For the text-containing cell, return its midpoint in [x, y] coordinate format. 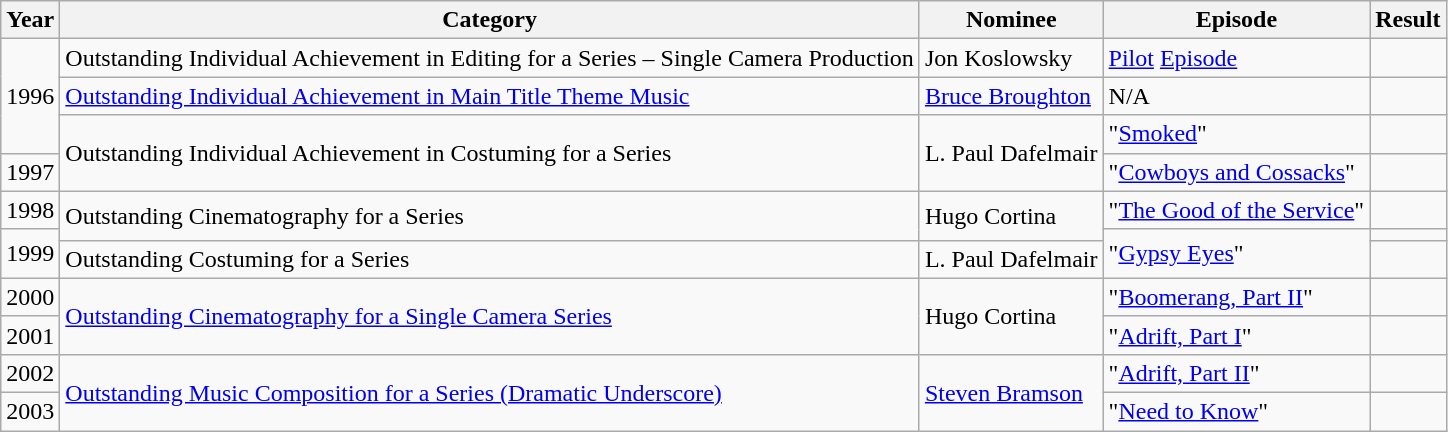
Outstanding Costuming for a Series [490, 259]
"The Good of the Service" [1236, 210]
Outstanding Cinematography for a Series [490, 216]
Nominee [1011, 20]
Outstanding Music Composition for a Series (Dramatic Underscore) [490, 392]
Year [30, 20]
2001 [30, 335]
Result [1408, 20]
Bruce Broughton [1011, 96]
Episode [1236, 20]
Steven Bramson [1011, 392]
1999 [30, 254]
Jon Koslowsky [1011, 58]
1997 [30, 172]
2002 [30, 373]
"Adrift, Part I" [1236, 335]
"Need to Know" [1236, 411]
"Adrift, Part II" [1236, 373]
"Cowboys and Cossacks" [1236, 172]
Outstanding Individual Achievement in Costuming for a Series [490, 153]
Pilot Episode [1236, 58]
1998 [30, 210]
"Boomerang, Part II" [1236, 297]
1996 [30, 96]
Outstanding Individual Achievement in Main Title Theme Music [490, 96]
2003 [30, 411]
Category [490, 20]
Outstanding Individual Achievement in Editing for a Series – Single Camera Production [490, 58]
Outstanding Cinematography for a Single Camera Series [490, 316]
"Gypsy Eyes" [1236, 254]
2000 [30, 297]
"Smoked" [1236, 134]
N/A [1236, 96]
